Identify which cell holds the provided text, then report its (x, y) central coordinate. 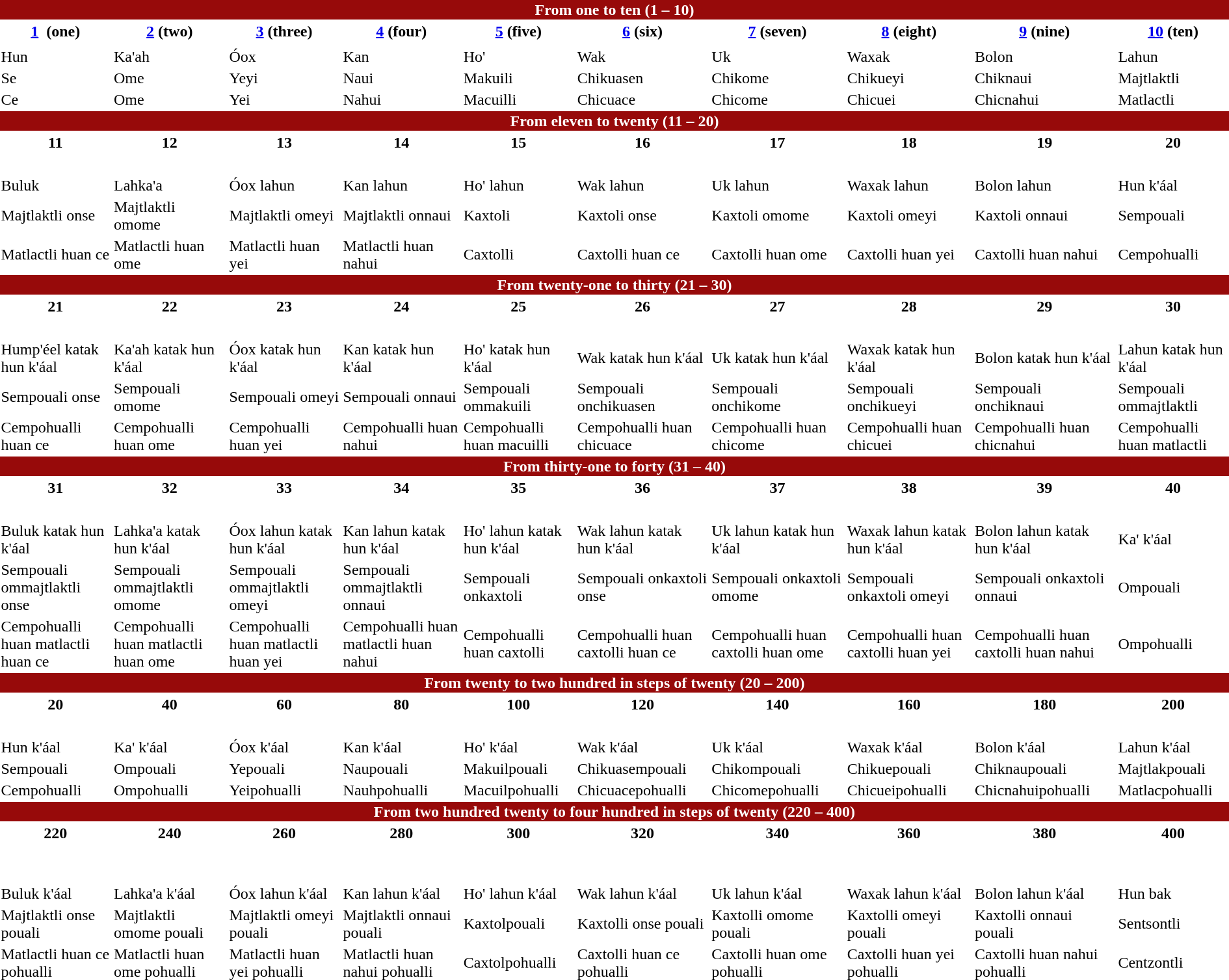
Óox lahun k'áal (284, 894)
Makuilpouali (518, 769)
Sempouali ommakuili (518, 397)
Waxak katak hun k'áal (909, 358)
Sempouali onchiknaui (1044, 397)
Yeipohualli (284, 790)
Chikuasempouali (642, 769)
Kaxtolli omome pouali (778, 923)
Lahun k'áal (1173, 747)
280 (401, 833)
100 (518, 704)
Bolon k'áal (1044, 747)
Majtlaktli onse (56, 216)
Waxak k'áal (909, 747)
Waxak lahun (909, 185)
Cempohualli huan matlactli huan ce (56, 644)
Chikueyi (909, 78)
Cempohualli huan matlactli (1173, 436)
Cempohualli huan matlactli huan nahui (401, 644)
360 (909, 833)
25 (518, 306)
24 (401, 306)
300 (518, 833)
Bolon katak hun k'áal (1044, 358)
Sempouali ommajtlaktli onnaui (401, 587)
180 (1044, 704)
Lahka'a katak hun k'áal (170, 540)
2 (two) (170, 31)
Yei (284, 99)
Kaxtoli onse (642, 216)
Majtlaktli onnaui pouali (401, 923)
Chikome (778, 78)
14 (401, 142)
Yepouali (284, 769)
From two hundred twenty to four hundred in steps of twenty (220 – 400) (614, 812)
Sempouali ommajtlaktli omeyi (284, 587)
220 (56, 833)
Cempohualli huan ome (170, 436)
35 (518, 488)
Uk lahun k'áal (778, 894)
Buluk (56, 185)
Bolon (1044, 57)
From twenty to two hundred in steps of twenty (20 – 200) (614, 683)
Hump'éel katak hun k'áal (56, 358)
Majtlaktli omeyi (284, 216)
6 (six) (642, 31)
Cempohualli huan caxtolli huan ce (642, 644)
15 (518, 142)
5 (five) (518, 31)
Matlactli huan ome (170, 255)
Hun (56, 57)
Cempohualli huan chicome (778, 436)
Óox (284, 57)
Bolon lahun k'áal (1044, 894)
Wak (642, 57)
Sempouali onchikueyi (909, 397)
Ho' k'áal (518, 747)
Wak lahun (642, 185)
Wak katak hun k'áal (642, 358)
1 (one) (56, 31)
38 (909, 488)
Caxtolli huan nahui (1044, 255)
Majtlaktli onse pouali (56, 923)
Chicomepohualli (778, 790)
Se (56, 78)
Cempohualli huan chicuace (642, 436)
19 (1044, 142)
29 (1044, 306)
Buluk k'áal (56, 894)
60 (284, 704)
Óox lahun katak hun k'áal (284, 540)
18 (909, 142)
Kaxtolli onnaui pouali (1044, 923)
Cempohualli huan caxtolli huan ome (778, 644)
Majtlaktli omome (170, 216)
Sempouali onnaui (401, 397)
Bolon lahun (1044, 185)
Lahun katak hun k'áal (1173, 358)
23 (284, 306)
Ho' katak hun k'áal (518, 358)
Yeyi (284, 78)
Sempouali onkaxtoli (518, 587)
Wak k'áal (642, 747)
Chicnahuipohualli (1044, 790)
Cempohualli huan caxtolli huan nahui (1044, 644)
Uk k'áal (778, 747)
320 (642, 833)
Majtlakpouali (1173, 769)
Kan k'áal (401, 747)
From eleven to twenty (11 – 20) (614, 121)
Bolon lahun katak hun k'áal (1044, 540)
36 (642, 488)
3 (three) (284, 31)
21 (56, 306)
Óox katak hun k'áal (284, 358)
Naui (401, 78)
Majtlaktli (1173, 78)
From one to ten (1 – 10) (614, 10)
37 (778, 488)
Majtlaktli omeyi pouali (284, 923)
Chicuace (642, 99)
Óox k'áal (284, 747)
Waxak lahun katak hun k'áal (909, 540)
26 (642, 306)
8 (eight) (909, 31)
Hun bak (1173, 894)
Sentsontli (1173, 923)
39 (1044, 488)
12 (170, 142)
Naupouali (401, 769)
Cempohualli huan yei (284, 436)
Chicome (778, 99)
Waxak lahun k'áal (909, 894)
Ce (56, 99)
Nauhpohualli (401, 790)
Cempohualli huan chicuei (909, 436)
Chikompouali (778, 769)
Matlacpohualli (1173, 790)
Cempohualli huan macuilli (518, 436)
Buluk katak hun k'áal (56, 540)
Majtlaktli onnaui (401, 216)
Kan lahun k'áal (401, 894)
260 (284, 833)
Chiknaupouali (1044, 769)
Ho' lahun (518, 185)
Lahun (1173, 57)
Sempouali omome (170, 397)
Kaxtolli onse pouali (642, 923)
Óox lahun (284, 185)
Lahka'a (170, 185)
28 (909, 306)
Sempouali onkaxtoli omome (778, 587)
Sempouali onkaxtoli onse (642, 587)
9 (nine) (1044, 31)
Kaxtolpouali (518, 923)
Matlactli (1173, 99)
400 (1173, 833)
160 (909, 704)
Macuilpohualli (518, 790)
Ho' lahun katak hun k'áal (518, 540)
Uk lahun (778, 185)
Kan katak hun k'áal (401, 358)
17 (778, 142)
Caxtolli huan ce (642, 255)
120 (642, 704)
Caxtolli huan yei (909, 255)
Chikuasen (642, 78)
Kaxtolli omeyi pouali (909, 923)
Lahka'a k'áal (170, 894)
Uk (778, 57)
Kan (401, 57)
From thirty-one to forty (31 – 40) (614, 466)
From twenty-one to thirty (21 – 30) (614, 285)
Cempohualli huan caxtolli (518, 644)
Cempohualli huan matlactli huan ome (170, 644)
340 (778, 833)
Chicueipohualli (909, 790)
10 (ten) (1173, 31)
Cempohualli huan matlactli huan yei (284, 644)
Cempohualli huan caxtolli huan yei (909, 644)
380 (1044, 833)
Ka'ah (170, 57)
Matlactli huan yei (284, 255)
Cempohualli huan chicnahui (1044, 436)
Caxtolli (518, 255)
Sempouali ommajtlaktli onse (56, 587)
Majtlaktli omome pouali (170, 923)
140 (778, 704)
Cempohualli huan nahui (401, 436)
Kan lahun (401, 185)
Sempouali onkaxtoli omeyi (909, 587)
27 (778, 306)
Sempouali omeyi (284, 397)
Sempouali ommajtlaktli omome (170, 587)
16 (642, 142)
Uk lahun katak hun k'áal (778, 540)
Sempouali onchikome (778, 397)
Wak lahun katak hun k'áal (642, 540)
Kaxtoli onnaui (1044, 216)
22 (170, 306)
Kaxtoli (518, 216)
Chikuepouali (909, 769)
30 (1173, 306)
80 (401, 704)
Matlactli huan ce (56, 255)
Ho' lahun k'áal (518, 894)
32 (170, 488)
Makuili (518, 78)
11 (56, 142)
4 (four) (401, 31)
Wak lahun k'áal (642, 894)
13 (284, 142)
Macuilli (518, 99)
34 (401, 488)
Kan lahun katak hun k'áal (401, 540)
200 (1173, 704)
33 (284, 488)
Caxtolli huan ome (778, 255)
Chicuei (909, 99)
Chicnahui (1044, 99)
Kaxtoli omeyi (909, 216)
Sempouali onkaxtoli onnaui (1044, 587)
7 (seven) (778, 31)
Cempohualli huan ce (56, 436)
Kaxtoli omome (778, 216)
Chicuacepohualli (642, 790)
240 (170, 833)
Sempouali ommajtlaktli (1173, 397)
Ho' (518, 57)
Waxak (909, 57)
31 (56, 488)
Ka'ah katak hun k'áal (170, 358)
Sempouali onchikuasen (642, 397)
Nahui (401, 99)
Sempouali onse (56, 397)
Matlactli huan nahui (401, 255)
Chiknaui (1044, 78)
Uk katak hun k'áal (778, 358)
